Return the (X, Y) coordinate for the center point of the cell that contains the specified text.  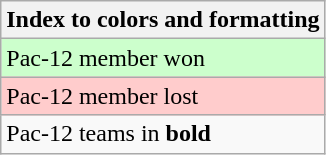
Pac-12 member lost (163, 96)
Pac-12 teams in bold (163, 134)
Pac-12 member won (163, 58)
Index to colors and formatting (163, 20)
